Return (X, Y) of the center of cell containing provided text 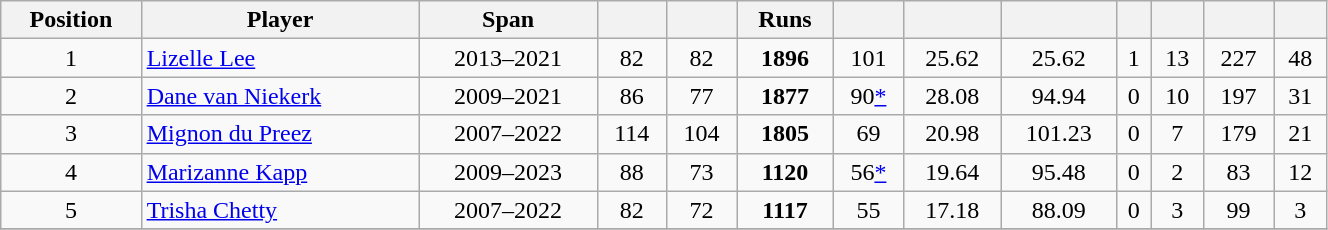
1896 (785, 58)
1805 (785, 134)
5 (71, 210)
17.18 (952, 210)
86 (632, 96)
19.64 (952, 172)
83 (1238, 172)
88 (632, 172)
Position (71, 20)
Runs (785, 20)
21 (1300, 134)
179 (1238, 134)
2013–2021 (508, 58)
13 (1177, 58)
101.23 (1058, 134)
Lizelle Lee (280, 58)
31 (1300, 96)
4 (71, 172)
20.98 (952, 134)
69 (868, 134)
48 (1300, 58)
12 (1300, 172)
72 (701, 210)
90* (868, 96)
Player (280, 20)
94.94 (1058, 96)
77 (701, 96)
7 (1177, 134)
1877 (785, 96)
10 (1177, 96)
99 (1238, 210)
Span (508, 20)
Trisha Chetty (280, 210)
56* (868, 172)
101 (868, 58)
55 (868, 210)
2009–2023 (508, 172)
104 (701, 134)
197 (1238, 96)
Mignon du Preez (280, 134)
28.08 (952, 96)
Marizanne Kapp (280, 172)
227 (1238, 58)
114 (632, 134)
1120 (785, 172)
88.09 (1058, 210)
Dane van Niekerk (280, 96)
73 (701, 172)
2009–2021 (508, 96)
95.48 (1058, 172)
1117 (785, 210)
